Return the [x, y] coordinate for the center point of the cell that contains the specified text.  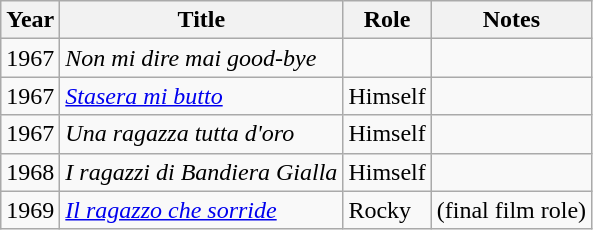
(final film role) [511, 210]
1968 [30, 172]
Rocky [387, 210]
Non mi dire mai good-bye [202, 58]
Year [30, 20]
Una ragazza tutta d'oro [202, 134]
Stasera mi butto [202, 96]
Il ragazzo che sorride [202, 210]
Notes [511, 20]
Title [202, 20]
1969 [30, 210]
I ragazzi di Bandiera Gialla [202, 172]
Role [387, 20]
